Find where the given text appears and provide that cell's center as (X, Y) coordinate. 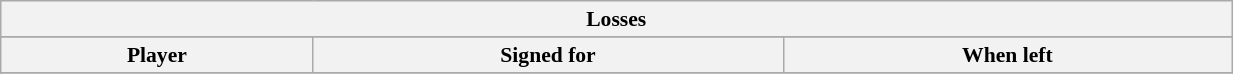
Signed for (548, 55)
Losses (616, 19)
Player (157, 55)
When left (1008, 55)
